Pinpoint the cell where the given text exists, returning its [X, Y] midpoint coordinate. 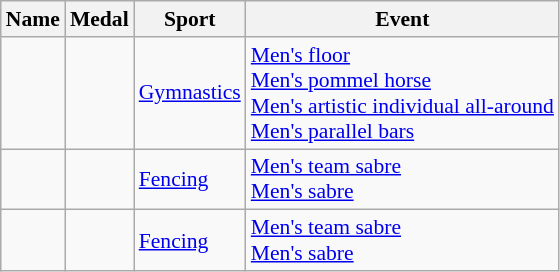
Medal [100, 19]
Gymnastics [190, 93]
Men's floorMen's pommel horseMen's artistic individual all-aroundMen's parallel bars [402, 93]
Name [33, 19]
Sport [190, 19]
Event [402, 19]
